Detect which cell encompasses the target text, then output its (X, Y) center coordinate. 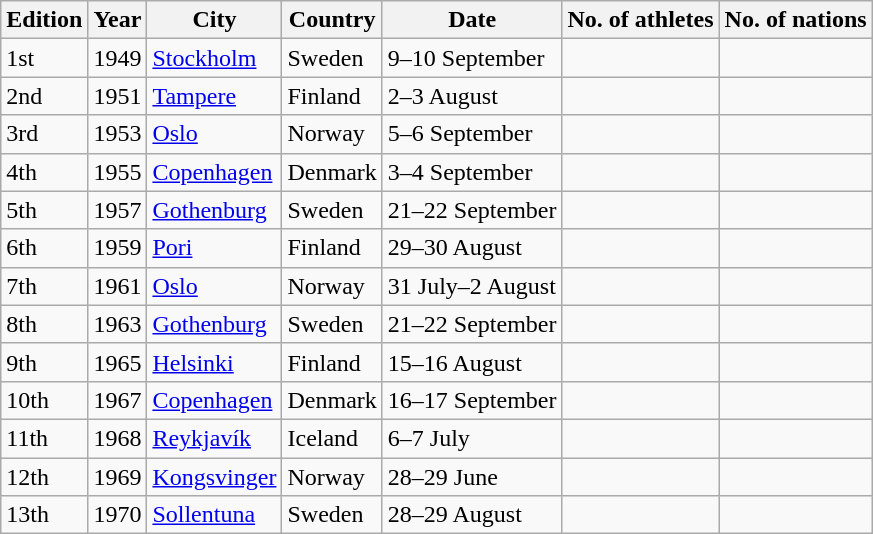
Tampere (214, 96)
1955 (118, 172)
1968 (118, 438)
City (214, 20)
1959 (118, 248)
No. of nations (796, 20)
1961 (118, 286)
Country (332, 20)
29–30 August (472, 248)
8th (44, 324)
Reykjavík (214, 438)
7th (44, 286)
1957 (118, 210)
12th (44, 477)
6th (44, 248)
Stockholm (214, 58)
No. of athletes (640, 20)
15–16 August (472, 362)
31 July–2 August (472, 286)
1951 (118, 96)
9th (44, 362)
13th (44, 515)
Iceland (332, 438)
Helsinki (214, 362)
9–10 September (472, 58)
Sollentuna (214, 515)
3–4 September (472, 172)
1969 (118, 477)
4th (44, 172)
6–7 July (472, 438)
1970 (118, 515)
28–29 August (472, 515)
28–29 June (472, 477)
2nd (44, 96)
1953 (118, 134)
10th (44, 400)
Edition (44, 20)
Year (118, 20)
1963 (118, 324)
1st (44, 58)
1949 (118, 58)
3rd (44, 134)
5–6 September (472, 134)
2–3 August (472, 96)
Kongsvinger (214, 477)
5th (44, 210)
Date (472, 20)
1965 (118, 362)
11th (44, 438)
16–17 September (472, 400)
1967 (118, 400)
Pori (214, 248)
